Identify which cell holds the provided text, then report its (x, y) central coordinate. 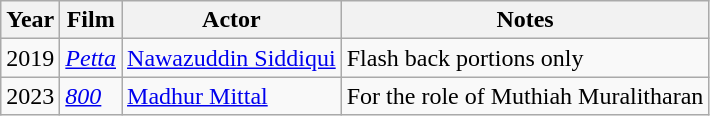
For the role of Muthiah Muralitharan (525, 96)
Actor (232, 20)
Nawazuddin Siddiqui (232, 58)
Film (91, 20)
2019 (30, 58)
2023 (30, 96)
Year (30, 20)
Madhur Mittal (232, 96)
800 (91, 96)
Petta (91, 58)
Flash back portions only (525, 58)
Notes (525, 20)
